Search for the cell housing the specified text and yield its (x, y) center coordinate. 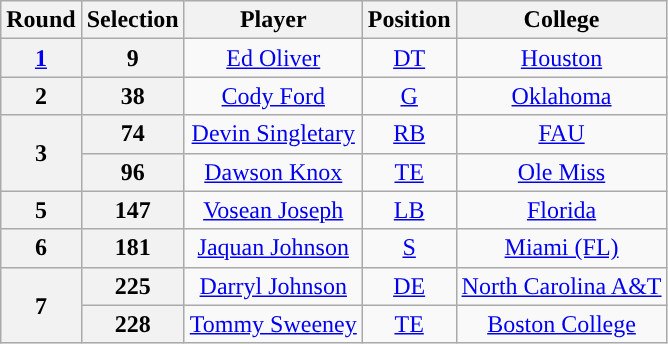
38 (132, 96)
DT (409, 58)
Ed Oliver (273, 58)
225 (132, 286)
3 (41, 153)
Oklahoma (562, 96)
Florida (562, 210)
Vosean Joseph (273, 210)
Miami (FL) (562, 248)
Dawson Knox (273, 172)
181 (132, 248)
Houston (562, 58)
LB (409, 210)
Tommy Sweeney (273, 324)
Round (41, 20)
2 (41, 96)
FAU (562, 134)
147 (132, 210)
6 (41, 248)
College (562, 20)
Selection (132, 20)
7 (41, 305)
Player (273, 20)
North Carolina A&T (562, 286)
Boston College (562, 324)
9 (132, 58)
Jaquan Johnson (273, 248)
Devin Singletary (273, 134)
96 (132, 172)
S (409, 248)
Position (409, 20)
RB (409, 134)
5 (41, 210)
228 (132, 324)
1 (41, 58)
74 (132, 134)
Ole Miss (562, 172)
Cody Ford (273, 96)
Darryl Johnson (273, 286)
DE (409, 286)
G (409, 96)
